From the cell containing the given text, extract its center point as [X, Y] coordinate. 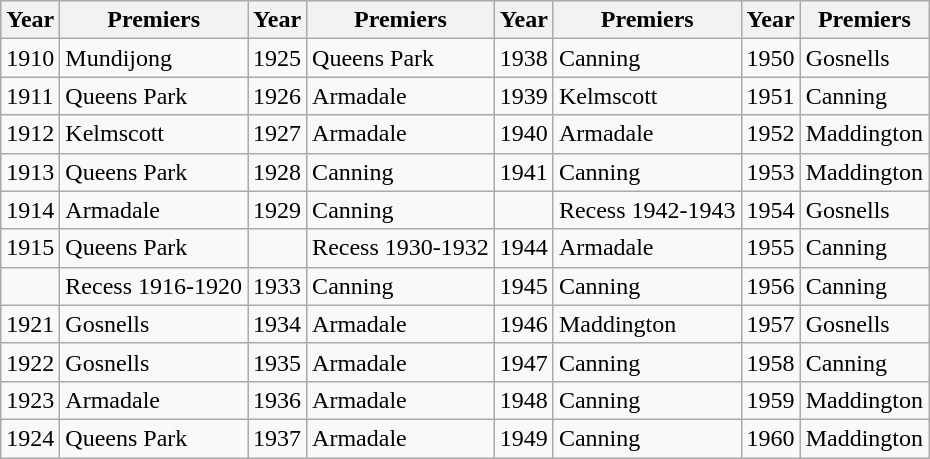
1954 [770, 210]
1915 [30, 248]
1928 [278, 172]
1914 [30, 210]
1926 [278, 96]
Recess 1916-1920 [154, 286]
1913 [30, 172]
Recess 1930-1932 [401, 248]
1912 [30, 134]
1944 [524, 248]
1929 [278, 210]
1958 [770, 362]
1939 [524, 96]
1922 [30, 362]
1924 [30, 438]
1941 [524, 172]
Recess 1942-1943 [647, 210]
1945 [524, 286]
1955 [770, 248]
1936 [278, 400]
1927 [278, 134]
1952 [770, 134]
1956 [770, 286]
1960 [770, 438]
1921 [30, 324]
1925 [278, 58]
1957 [770, 324]
1910 [30, 58]
1934 [278, 324]
1933 [278, 286]
1940 [524, 134]
1911 [30, 96]
1935 [278, 362]
1946 [524, 324]
1947 [524, 362]
1959 [770, 400]
1950 [770, 58]
1948 [524, 400]
1951 [770, 96]
1953 [770, 172]
1938 [524, 58]
1923 [30, 400]
Mundijong [154, 58]
1949 [524, 438]
1937 [278, 438]
